Scan for the cell matching the given text and deliver its (x, y) coordinate at center. 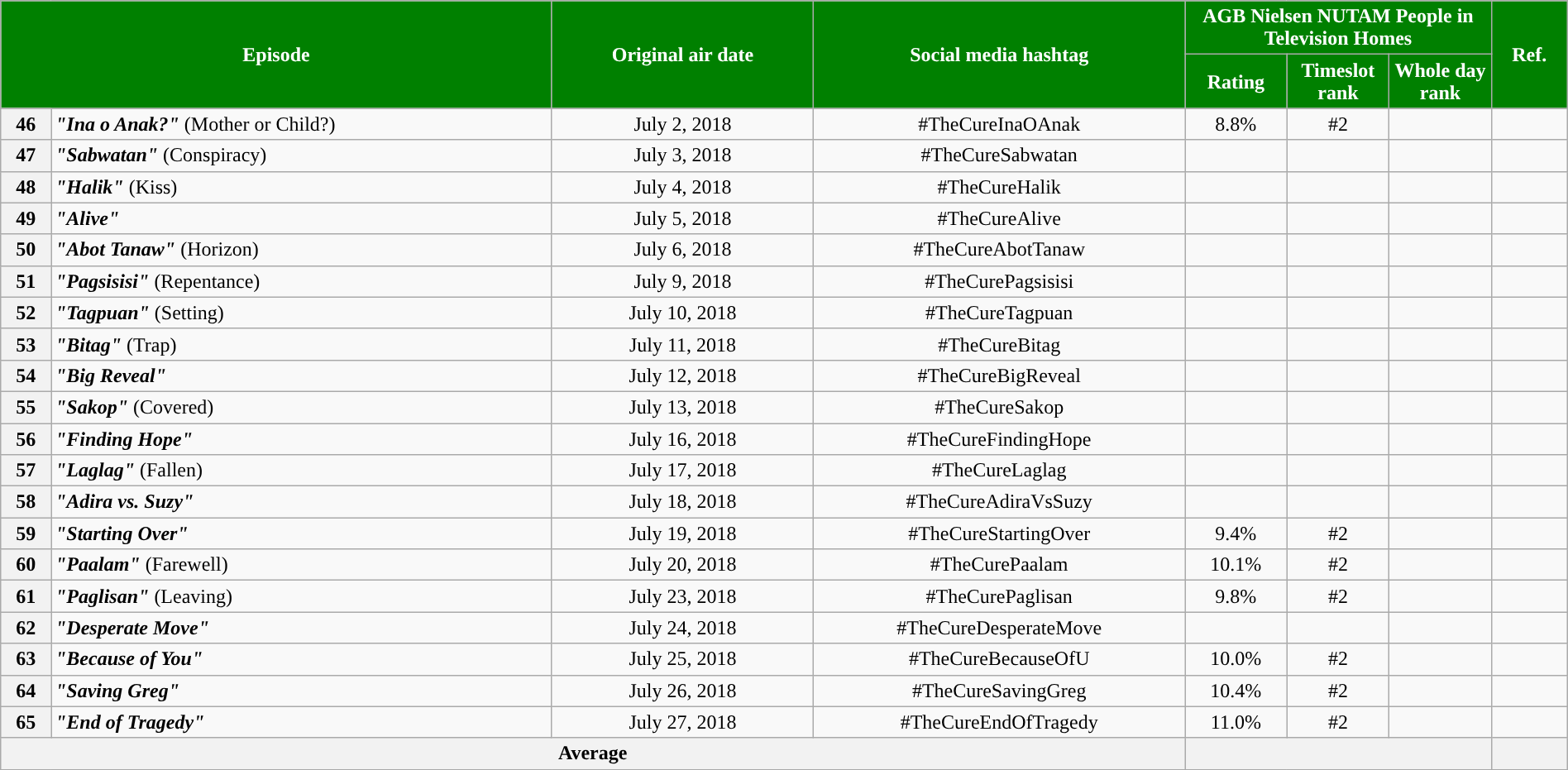
July 16, 2018 (683, 439)
#TheCureHalik (999, 187)
#TheCureBigReveal (999, 375)
July 18, 2018 (683, 502)
61 (26, 596)
"Big Reveal" (302, 375)
"Ina o Anak?" (Mother or Child?) (302, 124)
"Adira vs. Suzy" (302, 502)
#TheCureTagpuan (999, 313)
46 (26, 124)
"Saving Greg" (302, 691)
July 13, 2018 (683, 407)
60 (26, 565)
July 27, 2018 (683, 722)
Episode (276, 55)
8.8% (1236, 124)
10.4% (1236, 691)
"Finding Hope" (302, 439)
#TheCureFindingHope (999, 439)
54 (26, 375)
"Abot Tanaw" (Horizon) (302, 250)
Average (593, 753)
July 20, 2018 (683, 565)
July 26, 2018 (683, 691)
July 9, 2018 (683, 281)
#TheCureLaglag (999, 471)
#TheCureBitag (999, 344)
"Paglisan" (Leaving) (302, 596)
AGB Nielsen NUTAM People in Television Homes (1338, 28)
#TheCureAlive (999, 218)
11.0% (1236, 722)
57 (26, 471)
"Because of You" (302, 659)
62 (26, 628)
"Bitag" (Trap) (302, 344)
July 23, 2018 (683, 596)
#TheCurePaglisan (999, 596)
#TheCureAbotTanaw (999, 250)
July 12, 2018 (683, 375)
56 (26, 439)
"Sabwatan" (Conspiracy) (302, 155)
9.4% (1236, 533)
#TheCureSakop (999, 407)
#TheCureBecauseOfU (999, 659)
#TheCurePaalam (999, 565)
59 (26, 533)
52 (26, 313)
65 (26, 722)
51 (26, 281)
July 3, 2018 (683, 155)
#TheCureDesperateMove (999, 628)
#TheCureInaOAnak (999, 124)
55 (26, 407)
64 (26, 691)
#TheCureEndOfTragedy (999, 722)
Whole dayrank (1441, 81)
"Pagsisisi" (Repentance) (302, 281)
#TheCureStartingOver (999, 533)
9.8% (1236, 596)
July 17, 2018 (683, 471)
"Alive" (302, 218)
"Laglag" (Fallen) (302, 471)
"Starting Over" (302, 533)
47 (26, 155)
July 5, 2018 (683, 218)
48 (26, 187)
53 (26, 344)
10.0% (1236, 659)
"Desperate Move" (302, 628)
"Halik" (Kiss) (302, 187)
July 6, 2018 (683, 250)
Timeslotrank (1338, 81)
Social media hashtag (999, 55)
10.1% (1236, 565)
#TheCureAdiraVsSuzy (999, 502)
July 10, 2018 (683, 313)
July 25, 2018 (683, 659)
58 (26, 502)
Rating (1236, 81)
63 (26, 659)
July 2, 2018 (683, 124)
"Tagpuan" (Setting) (302, 313)
"Paalam" (Farewell) (302, 565)
50 (26, 250)
July 4, 2018 (683, 187)
#TheCureSabwatan (999, 155)
Ref. (1529, 55)
"End of Tragedy" (302, 722)
July 24, 2018 (683, 628)
July 11, 2018 (683, 344)
#TheCurePagsisisi (999, 281)
49 (26, 218)
"Sakop" (Covered) (302, 407)
Original air date (683, 55)
July 19, 2018 (683, 533)
#TheCureSavingGreg (999, 691)
